Return [x, y] of the center of cell containing provided text 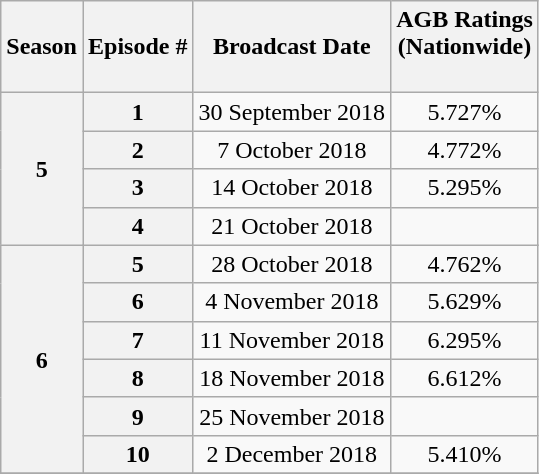
2 December 2018 [292, 454]
2 [137, 150]
Season [42, 47]
7 October 2018 [292, 150]
18 November 2018 [292, 378]
28 October 2018 [292, 264]
14 October 2018 [292, 188]
4 [137, 226]
21 October 2018 [292, 226]
8 [137, 378]
6.612% [465, 378]
3 [137, 188]
10 [137, 454]
Episode # [137, 47]
4.772% [465, 150]
5.629% [465, 302]
1 [137, 112]
30 September 2018 [292, 112]
Broadcast Date [292, 47]
6.295% [465, 340]
7 [137, 340]
9 [137, 416]
4.762% [465, 264]
AGB Ratings (Nationwide) [465, 47]
4 November 2018 [292, 302]
5.727% [465, 112]
5.410% [465, 454]
25 November 2018 [292, 416]
5.295% [465, 188]
11 November 2018 [292, 340]
